Identify which cell holds the provided text, then report its [X, Y] central coordinate. 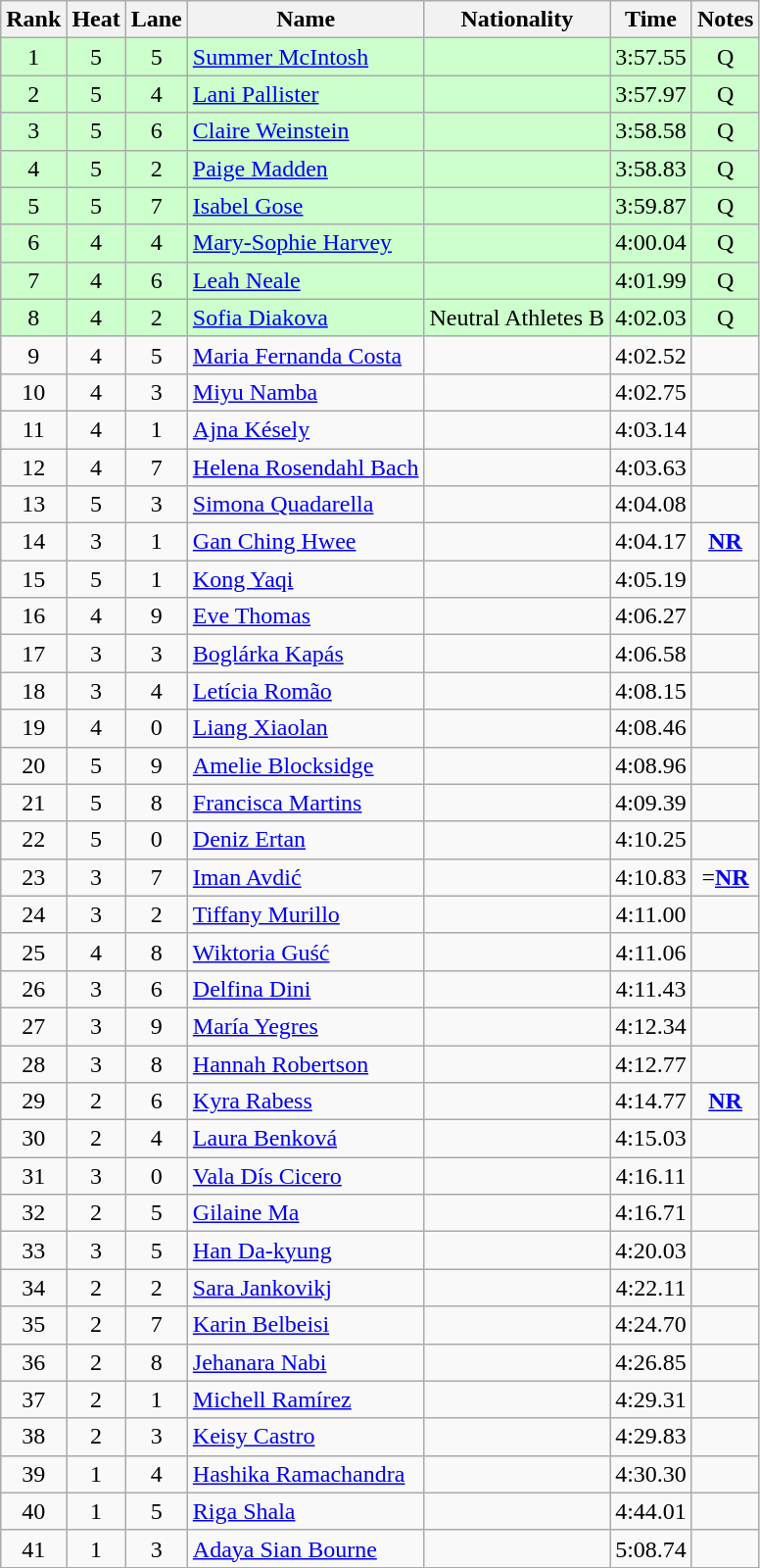
3:57.55 [651, 57]
16 [33, 616]
4:03.14 [651, 429]
35 [33, 1325]
38 [33, 1437]
Notes [725, 20]
Tiffany Murillo [306, 914]
4:15.03 [651, 1139]
4:08.96 [651, 765]
4:10.25 [651, 840]
Miyu Namba [306, 392]
4:08.15 [651, 691]
10 [33, 392]
4:20.03 [651, 1250]
32 [33, 1213]
4:24.70 [651, 1325]
Gilaine Ma [306, 1213]
11 [33, 429]
Karin Belbeisi [306, 1325]
4:16.11 [651, 1176]
4:09.39 [651, 803]
Name [306, 20]
4:16.71 [651, 1213]
Hannah Robertson [306, 1063]
Rank [33, 20]
25 [33, 952]
Riga Shala [306, 1511]
Isabel Gose [306, 206]
Delfina Dini [306, 989]
Adaya Sian Bourne [306, 1548]
36 [33, 1362]
Kong Yaqi [306, 579]
37 [33, 1399]
33 [33, 1250]
4:02.75 [651, 392]
4:00.04 [651, 243]
23 [33, 877]
3:58.83 [651, 169]
3:57.97 [651, 94]
Paige Madden [306, 169]
María Yegres [306, 1026]
4:11.00 [651, 914]
21 [33, 803]
39 [33, 1474]
4:14.77 [651, 1102]
4:29.31 [651, 1399]
4:06.27 [651, 616]
4:02.52 [651, 355]
Lane [157, 20]
Gan Ching Hwee [306, 542]
41 [33, 1548]
40 [33, 1511]
Letícia Romão [306, 691]
Amelie Blocksidge [306, 765]
Deniz Ertan [306, 840]
Leah Neale [306, 280]
Lani Pallister [306, 94]
15 [33, 579]
Laura Benková [306, 1139]
Sofia Diakova [306, 318]
Francisca Martins [306, 803]
Han Da-kyung [306, 1250]
4:12.34 [651, 1026]
30 [33, 1139]
Boglárka Kapás [306, 654]
28 [33, 1063]
4:11.43 [651, 989]
Wiktoria Guść [306, 952]
Iman Avdić [306, 877]
4:04.08 [651, 505]
26 [33, 989]
4:10.83 [651, 877]
3:59.87 [651, 206]
Claire Weinstein [306, 131]
Time [651, 20]
4:12.77 [651, 1063]
Jehanara Nabi [306, 1362]
Liang Xiaolan [306, 728]
4:08.46 [651, 728]
34 [33, 1288]
4:26.85 [651, 1362]
Nationality [517, 20]
Helena Rosendahl Bach [306, 467]
4:02.03 [651, 318]
4:03.63 [651, 467]
Keisy Castro [306, 1437]
Simona Quadarella [306, 505]
Sara Jankovikj [306, 1288]
Vala Dís Cicero [306, 1176]
14 [33, 542]
4:05.19 [651, 579]
4:29.83 [651, 1437]
18 [33, 691]
3:58.58 [651, 131]
17 [33, 654]
4:11.06 [651, 952]
13 [33, 505]
24 [33, 914]
Hashika Ramachandra [306, 1474]
4:44.01 [651, 1511]
Maria Fernanda Costa [306, 355]
=NR [725, 877]
Neutral Athletes B [517, 318]
Michell Ramírez [306, 1399]
Heat [96, 20]
27 [33, 1026]
29 [33, 1102]
Ajna Késely [306, 429]
Eve Thomas [306, 616]
5:08.74 [651, 1548]
19 [33, 728]
22 [33, 840]
20 [33, 765]
Mary-Sophie Harvey [306, 243]
4:06.58 [651, 654]
12 [33, 467]
Summer McIntosh [306, 57]
Kyra Rabess [306, 1102]
4:04.17 [651, 542]
4:30.30 [651, 1474]
31 [33, 1176]
4:01.99 [651, 280]
4:22.11 [651, 1288]
